Extract the (x, y) coordinate from the center of the cell holding the provided text.  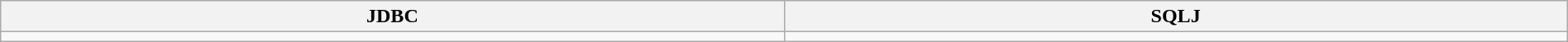
SQLJ (1176, 16)
JDBC (392, 16)
